For the text-containing cell, return its midpoint in (x, y) coordinate format. 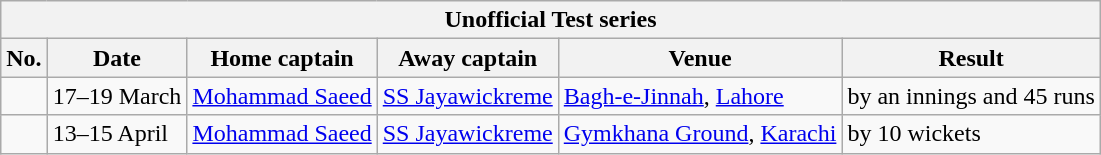
Gymkhana Ground, Karachi (700, 134)
No. (24, 58)
Away captain (468, 58)
Bagh-e-Jinnah, Lahore (700, 96)
13–15 April (117, 134)
Result (971, 58)
Home captain (282, 58)
Venue (700, 58)
by 10 wickets (971, 134)
Date (117, 58)
17–19 March (117, 96)
Unofficial Test series (551, 20)
by an innings and 45 runs (971, 96)
